Determine the [x, y] coordinate at the center of the cell enclosing the given text.  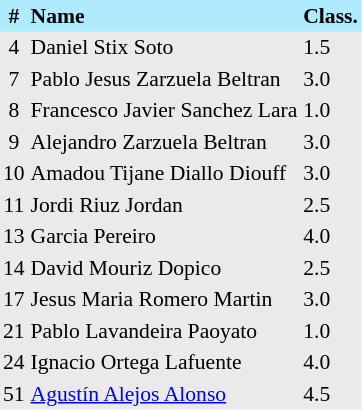
9 [14, 142]
1.5 [330, 48]
Amadou Tijane Diallo Diouff [164, 174]
24 [14, 362]
4 [14, 48]
Name [164, 16]
Daniel Stix Soto [164, 48]
51 [14, 394]
14 [14, 268]
13 [14, 236]
11 [14, 205]
Agustín Alejos Alonso [164, 394]
17 [14, 300]
Alejandro Zarzuela Beltran [164, 142]
10 [14, 174]
Pablo Jesus Zarzuela Beltran [164, 79]
7 [14, 79]
Francesco Javier Sanchez Lara [164, 110]
8 [14, 110]
21 [14, 331]
Jordi Riuz Jordan [164, 205]
Garcia Pereiro [164, 236]
# [14, 16]
Ignacio Ortega Lafuente [164, 362]
Class. [330, 16]
Jesus Maria Romero Martin [164, 300]
4.5 [330, 394]
David Mouriz Dopico [164, 268]
Pablo Lavandeira Paoyato [164, 331]
